Detect which cell encompasses the target text, then output its [x, y] center coordinate. 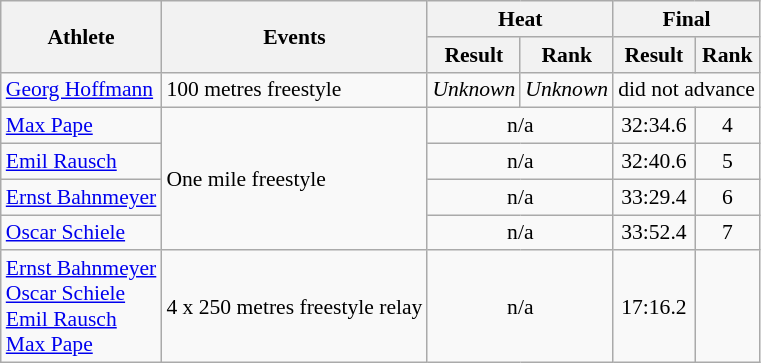
Events [294, 36]
33:52.4 [654, 233]
Georg Hoffmann [82, 90]
One mile freestyle [294, 179]
6 [728, 197]
Emil Rausch [82, 162]
32:40.6 [654, 162]
Max Pape [82, 126]
Heat [520, 19]
Athlete [82, 36]
Oscar Schiele [82, 233]
4 [728, 126]
4 x 250 metres freestyle relay [294, 307]
33:29.4 [654, 197]
7 [728, 233]
32:34.6 [654, 126]
Ernst BahnmeyerOscar SchieleEmil RauschMax Pape [82, 307]
100 metres freestyle [294, 90]
17:16.2 [654, 307]
Ernst Bahnmeyer [82, 197]
5 [728, 162]
did not advance [686, 90]
Final [686, 19]
